Capture the cell that displays the provided text and extract its (X, Y) central coordinate. 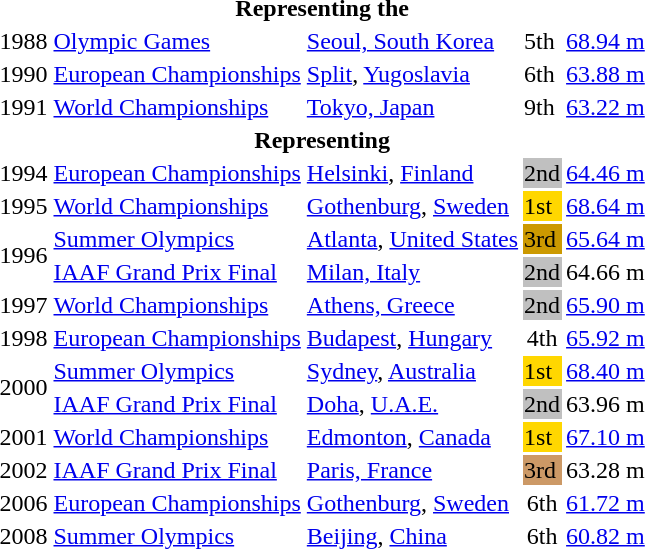
Doha, U.A.E. (412, 404)
9th (542, 107)
Paris, France (412, 470)
Seoul, South Korea (412, 41)
Helsinki, Finland (412, 173)
Atlanta, United States (412, 239)
Tokyo, Japan (412, 107)
Split, Yugoslavia (412, 74)
4th (542, 338)
Athens, Greece (412, 305)
Olympic Games (177, 41)
5th (542, 41)
Sydney, Australia (412, 371)
Milan, Italy (412, 272)
Budapest, Hungary (412, 338)
Edmonton, Canada (412, 437)
